Return (X, Y) of the center of cell containing provided text 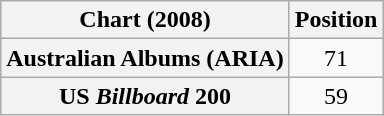
Position (336, 20)
Australian Albums (ARIA) (145, 58)
US Billboard 200 (145, 96)
59 (336, 96)
71 (336, 58)
Chart (2008) (145, 20)
